From the cell containing the given text, extract its center point as [x, y] coordinate. 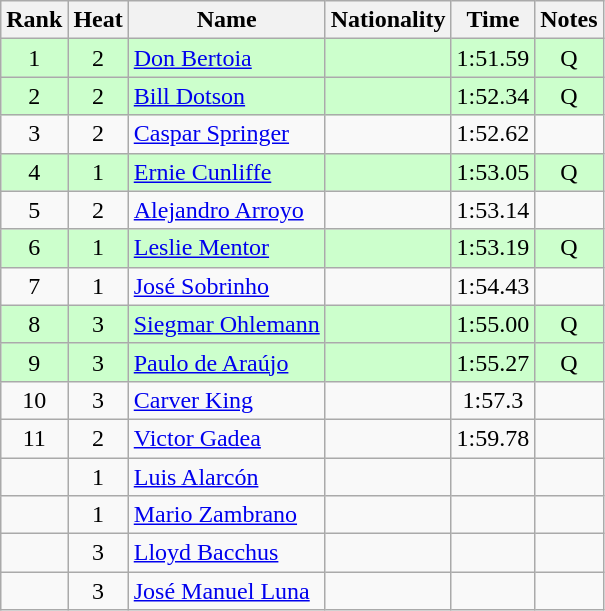
José Manuel Luna [226, 591]
6 [34, 248]
Heat [98, 20]
Rank [34, 20]
José Sobrinho [226, 286]
1:57.3 [493, 400]
Victor Gadea [226, 438]
Notes [569, 20]
Lloyd Bacchus [226, 553]
5 [34, 210]
Don Bertoia [226, 58]
1:55.00 [493, 324]
Alejandro Arroyo [226, 210]
Time [493, 20]
1:52.34 [493, 96]
1:55.27 [493, 362]
Siegmar Ohlemann [226, 324]
Mario Zambrano [226, 515]
1:59.78 [493, 438]
Paulo de Araújo [226, 362]
11 [34, 438]
Leslie Mentor [226, 248]
4 [34, 172]
1:51.59 [493, 58]
1:54.43 [493, 286]
1:53.14 [493, 210]
1:53.05 [493, 172]
9 [34, 362]
10 [34, 400]
Luis Alarcón [226, 477]
Nationality [388, 20]
7 [34, 286]
Carver King [226, 400]
Name [226, 20]
8 [34, 324]
Caspar Springer [226, 134]
Ernie Cunliffe [226, 172]
Bill Dotson [226, 96]
1:52.62 [493, 134]
1:53.19 [493, 248]
